Capture the cell that displays the provided text and extract its [x, y] central coordinate. 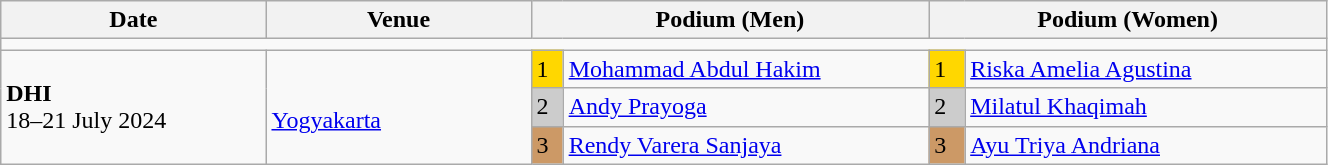
Ayu Triya Andriana [1146, 145]
Mohammad Abdul Hakim [746, 69]
Rendy Varera Sanjaya [746, 145]
Podium (Women) [1128, 20]
Venue [398, 20]
Date [134, 20]
Andy Prayoga [746, 107]
Podium (Men) [730, 20]
DHI 18–21 July 2024 [134, 107]
Riska Amelia Agustina [1146, 69]
Yogyakarta [398, 107]
Milatul Khaqimah [1146, 107]
